Extract the (x, y) coordinate from the center of the cell holding the provided text.  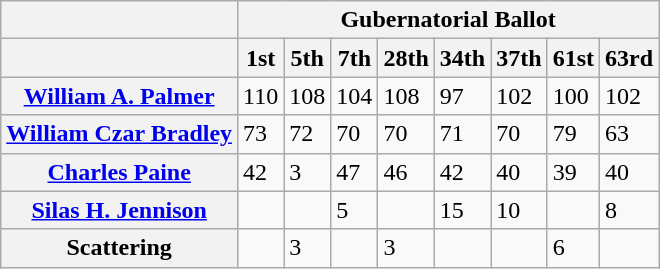
63rd (630, 58)
73 (261, 134)
15 (462, 210)
Scattering (120, 248)
5th (308, 58)
7th (354, 58)
63 (630, 134)
5 (354, 210)
100 (573, 96)
Silas H. Jennison (120, 210)
47 (354, 172)
61st (573, 58)
72 (308, 134)
46 (406, 172)
97 (462, 96)
28th (406, 58)
Charles Paine (120, 172)
Gubernatorial Ballot (448, 20)
8 (630, 210)
39 (573, 172)
79 (573, 134)
William Czar Bradley (120, 134)
1st (261, 58)
110 (261, 96)
71 (462, 134)
37th (519, 58)
6 (573, 248)
104 (354, 96)
William A. Palmer (120, 96)
34th (462, 58)
10 (519, 210)
